Pinpoint the cell where the given text exists, returning its (x, y) midpoint coordinate. 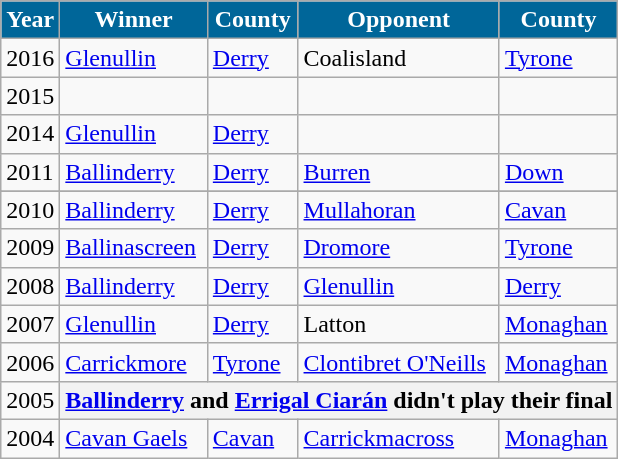
Year (30, 20)
Winner (134, 20)
Ballinascreen (134, 248)
Dromore (398, 248)
Burren (398, 172)
Coalisland (398, 58)
Down (558, 172)
Ballinderry and Errigal Ciarán didn't play their final (339, 400)
2016 (30, 58)
Opponent (398, 20)
Carrickmore (134, 362)
Latton (398, 324)
2004 (30, 438)
2010 (30, 210)
Carrickmacross (398, 438)
2007 (30, 324)
2015 (30, 96)
2005 (30, 400)
Clontibret O'Neills (398, 362)
Mullahoran (398, 210)
Cavan Gaels (134, 438)
2008 (30, 286)
2006 (30, 362)
2009 (30, 248)
2011 (30, 172)
2014 (30, 134)
